Locate the cell with the specified text and output its [x, y] center coordinate. 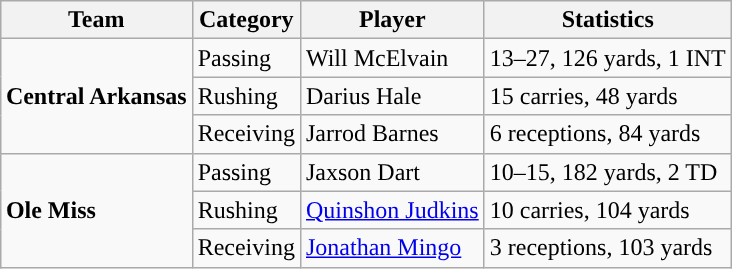
Player [392, 20]
10–15, 182 yards, 2 TD [608, 172]
10 carries, 104 yards [608, 210]
Ole Miss [96, 210]
Darius Hale [392, 96]
15 carries, 48 yards [608, 96]
Quinshon Judkins [392, 210]
6 receptions, 84 yards [608, 134]
3 receptions, 103 yards [608, 248]
Team [96, 20]
Jarrod Barnes [392, 134]
Will McElvain [392, 58]
13–27, 126 yards, 1 INT [608, 58]
Jaxson Dart [392, 172]
Statistics [608, 20]
Jonathan Mingo [392, 248]
Category [246, 20]
Central Arkansas [96, 96]
